Capture the cell that displays the provided text and extract its [X, Y] central coordinate. 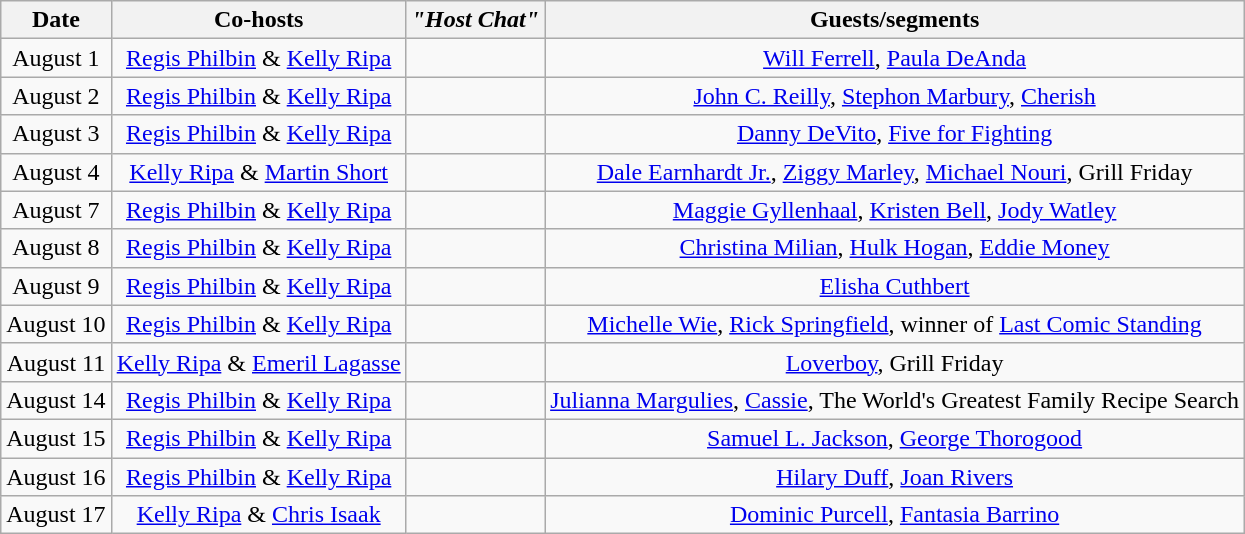
Date [56, 20]
Christina Milian, Hulk Hogan, Eddie Money [895, 248]
Hilary Duff, Joan Rivers [895, 477]
Maggie Gyllenhaal, Kristen Bell, Jody Watley [895, 210]
Kelly Ripa & Chris Isaak [258, 515]
August 3 [56, 134]
August 7 [56, 210]
Guests/segments [895, 20]
Loverboy, Grill Friday [895, 362]
August 17 [56, 515]
August 8 [56, 248]
August 15 [56, 438]
"Host Chat" [475, 20]
Kelly Ripa & Emeril Lagasse [258, 362]
August 9 [56, 286]
Kelly Ripa & Martin Short [258, 172]
John C. Reilly, Stephon Marbury, Cherish [895, 96]
Danny DeVito, Five for Fighting [895, 134]
Co-hosts [258, 20]
August 10 [56, 324]
August 11 [56, 362]
Samuel L. Jackson, George Thorogood [895, 438]
Will Ferrell, Paula DeAnda [895, 58]
August 2 [56, 96]
Dale Earnhardt Jr., Ziggy Marley, Michael Nouri, Grill Friday [895, 172]
Elisha Cuthbert [895, 286]
Dominic Purcell, Fantasia Barrino [895, 515]
August 14 [56, 400]
August 1 [56, 58]
Michelle Wie, Rick Springfield, winner of Last Comic Standing [895, 324]
Julianna Margulies, Cassie, The World's Greatest Family Recipe Search [895, 400]
August 16 [56, 477]
August 4 [56, 172]
